Provide the (X, Y) coordinate of the cell's center where the given text is located.  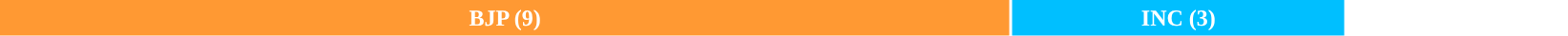
AGP (1) (1402, 18)
BJP (9) (505, 18)
INC (3) (1178, 18)
